Pinpoint the cell where the given text exists, returning its (x, y) midpoint coordinate. 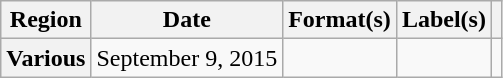
Date (187, 20)
Label(s) (444, 20)
Region (46, 20)
Various (46, 58)
Format(s) (340, 20)
September 9, 2015 (187, 58)
